Locate the cell with the specified text and output its [X, Y] center coordinate. 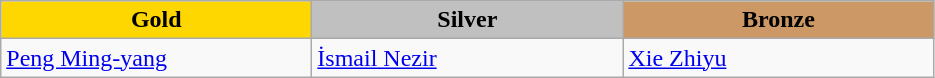
Xie Zhiyu [778, 58]
Gold [156, 20]
İsmail Nezir [468, 58]
Silver [468, 20]
Bronze [778, 20]
Peng Ming-yang [156, 58]
